Find where the given text appears and provide that cell's center as [x, y] coordinate. 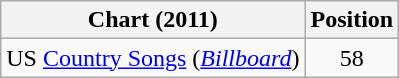
Chart (2011) [153, 20]
58 [352, 58]
Position [352, 20]
US Country Songs (Billboard) [153, 58]
